Capture the cell that displays the provided text and extract its (X, Y) central coordinate. 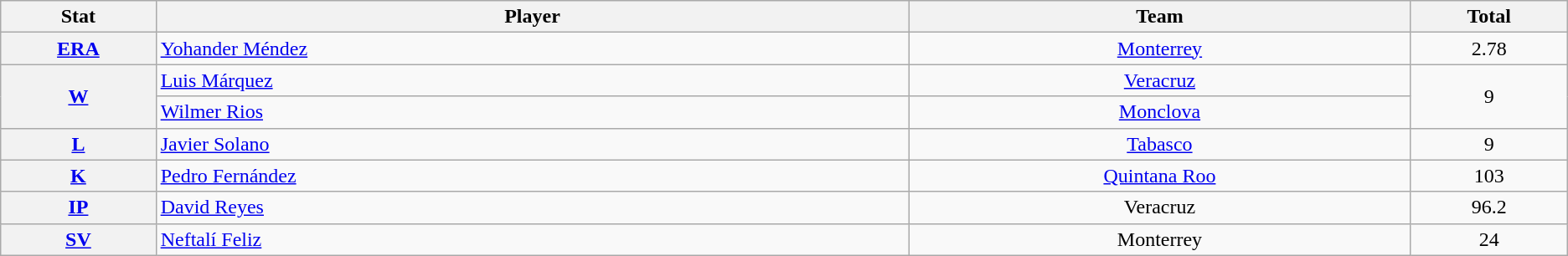
Javier Solano (533, 144)
L (79, 144)
Luis Márquez (533, 80)
W (79, 96)
2.78 (1489, 49)
Total (1489, 17)
Neftalí Feliz (533, 239)
Team (1159, 17)
Player (533, 17)
Yohander Méndez (533, 49)
Stat (79, 17)
K (79, 176)
Tabasco (1159, 144)
Monclova (1159, 112)
IP (79, 207)
David Reyes (533, 207)
Wilmer Rios (533, 112)
96.2 (1489, 207)
103 (1489, 176)
ERA (79, 49)
Quintana Roo (1159, 176)
24 (1489, 239)
Pedro Fernández (533, 176)
SV (79, 239)
